Scan for the cell matching the given text and deliver its (X, Y) coordinate at center. 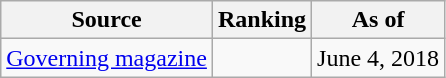
Source (107, 20)
Ranking (262, 20)
June 4, 2018 (378, 58)
As of (378, 20)
Governing magazine (107, 58)
